Pinpoint the cell where the given text exists, returning its [x, y] midpoint coordinate. 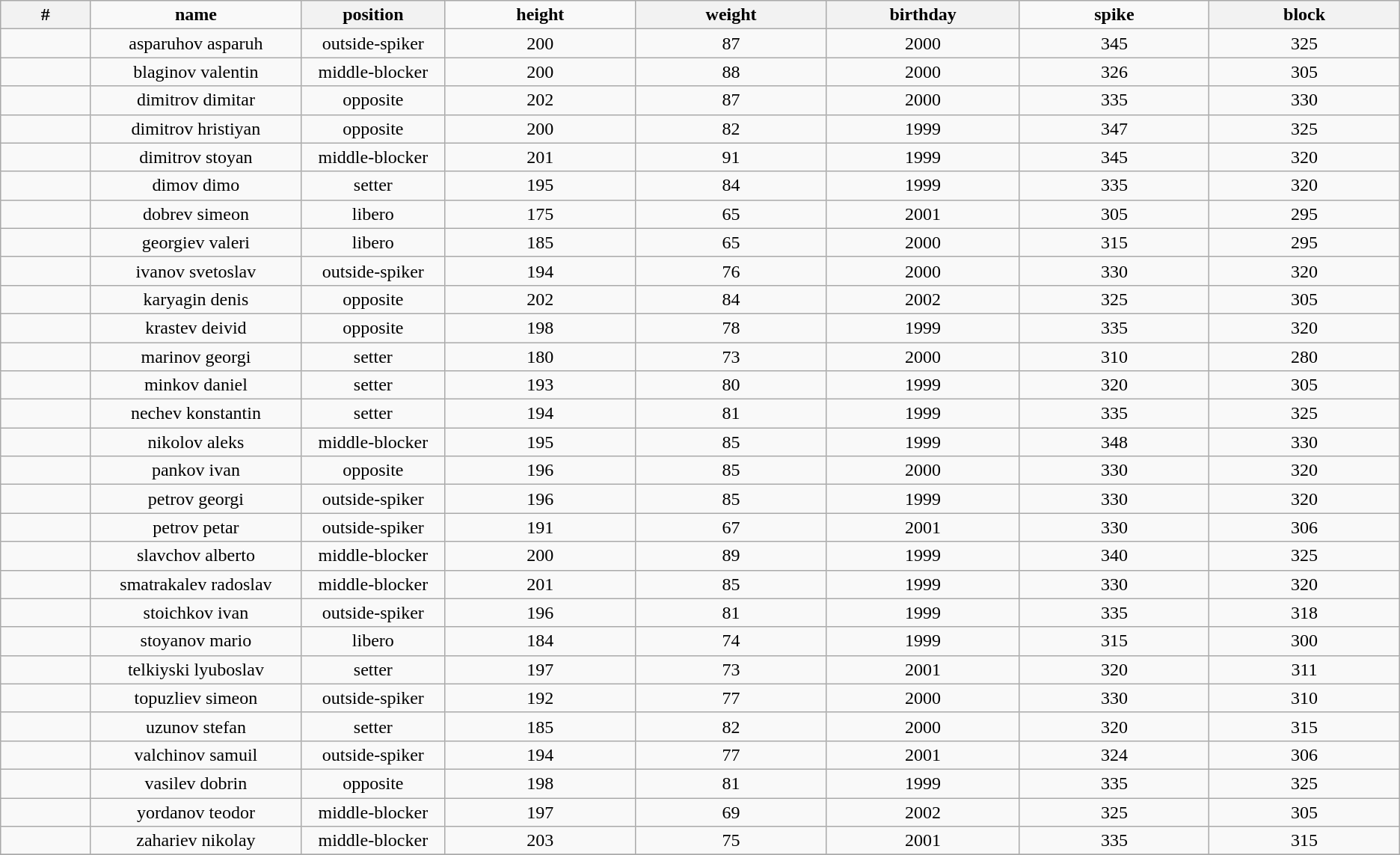
weight [731, 15]
347 [1114, 129]
dimitrov stoyan [196, 157]
position [373, 15]
80 [731, 385]
191 [540, 527]
dimitrov hristiyan [196, 129]
blaginov valentin [196, 72]
topuzliev simeon [196, 698]
valchinov samuil [196, 755]
dimitrov dimitar [196, 100]
krastev deivid [196, 328]
300 [1304, 641]
324 [1114, 755]
192 [540, 698]
88 [731, 72]
74 [731, 641]
348 [1114, 442]
georgiev valeri [196, 242]
326 [1114, 72]
76 [731, 271]
dobrev simeon [196, 214]
89 [731, 556]
marinov georgi [196, 357]
311 [1304, 669]
175 [540, 214]
stoyanov mario [196, 641]
78 [731, 328]
petrov georgi [196, 499]
dimov dimo [196, 186]
193 [540, 385]
block [1304, 15]
184 [540, 641]
minkov daniel [196, 385]
uzunov stefan [196, 726]
yordanov teodor [196, 812]
vasilev dobrin [196, 783]
318 [1304, 613]
280 [1304, 357]
# [46, 15]
birthday [923, 15]
91 [731, 157]
ivanov svetoslav [196, 271]
telkiyski lyuboslav [196, 669]
height [540, 15]
340 [1114, 556]
nikolov aleks [196, 442]
spike [1114, 15]
petrov petar [196, 527]
name [196, 15]
75 [731, 841]
203 [540, 841]
karyagin denis [196, 299]
nechev konstantin [196, 414]
smatrakalev radoslav [196, 584]
asparuhov asparuh [196, 43]
67 [731, 527]
stoichkov ivan [196, 613]
slavchov alberto [196, 556]
zahariev nikolay [196, 841]
pankov ivan [196, 471]
180 [540, 357]
69 [731, 812]
